Extract the [x, y] coordinate from the center of the cell holding the provided text.  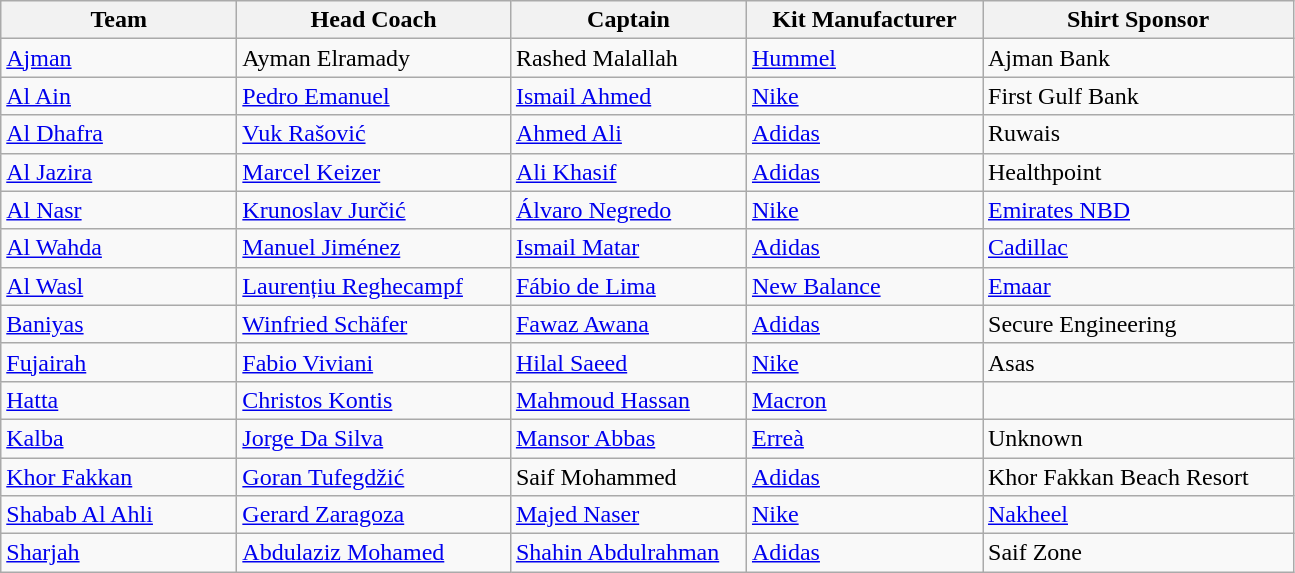
Ruwais [1138, 134]
Sharjah [119, 553]
Álvaro Negredo [628, 210]
Rashed Malallah [628, 58]
Team [119, 20]
Ahmed Ali [628, 134]
Kit Manufacturer [864, 20]
Al Nasr [119, 210]
Gerard Zaragoza [374, 515]
Mansor Abbas [628, 438]
Al Wahda [119, 248]
Kalba [119, 438]
Secure Engineering [1138, 324]
Al Wasl [119, 286]
Saif Mohammed [628, 477]
Ajman [119, 58]
Baniyas [119, 324]
Fawaz Awana [628, 324]
Marcel Keizer [374, 172]
Asas [1138, 362]
Hummel [864, 58]
Ayman Elramady [374, 58]
Macron [864, 400]
Al Ain [119, 96]
Laurențiu Reghecampf [374, 286]
Hatta [119, 400]
Head Coach [374, 20]
Ajman Bank [1138, 58]
Mahmoud Hassan [628, 400]
Goran Tufegdžić [374, 477]
Saif Zone [1138, 553]
Fujairah [119, 362]
Emirates NBD [1138, 210]
Cadillac [1138, 248]
Captain [628, 20]
First Gulf Bank [1138, 96]
Khor Fakkan Beach Resort [1138, 477]
Majed Naser [628, 515]
Nakheel [1138, 515]
Ali Khasif [628, 172]
Healthpoint [1138, 172]
Manuel Jiménez [374, 248]
Ismail Matar [628, 248]
Pedro Emanuel [374, 96]
New Balance [864, 286]
Winfried Schäfer [374, 324]
Emaar [1138, 286]
Shahin Abdulrahman [628, 553]
Unknown [1138, 438]
Hilal Saeed [628, 362]
Al Jazira [119, 172]
Abdulaziz Mohamed [374, 553]
Erreà [864, 438]
Fabio Viviani [374, 362]
Ismail Ahmed [628, 96]
Krunoslav Jurčić [374, 210]
Christos Kontis [374, 400]
Al Dhafra [119, 134]
Vuk Rašović [374, 134]
Khor Fakkan [119, 477]
Fábio de Lima [628, 286]
Jorge Da Silva [374, 438]
Shirt Sponsor [1138, 20]
Shabab Al Ahli [119, 515]
